Scan for the cell matching the given text and deliver its (x, y) coordinate at center. 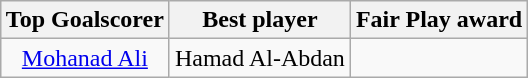
Fair Play award (438, 20)
Mohanad Ali (84, 58)
Top Goalscorer (84, 20)
Hamad Al-Abdan (260, 58)
Best player (260, 20)
